Capture the cell that displays the provided text and extract its [x, y] central coordinate. 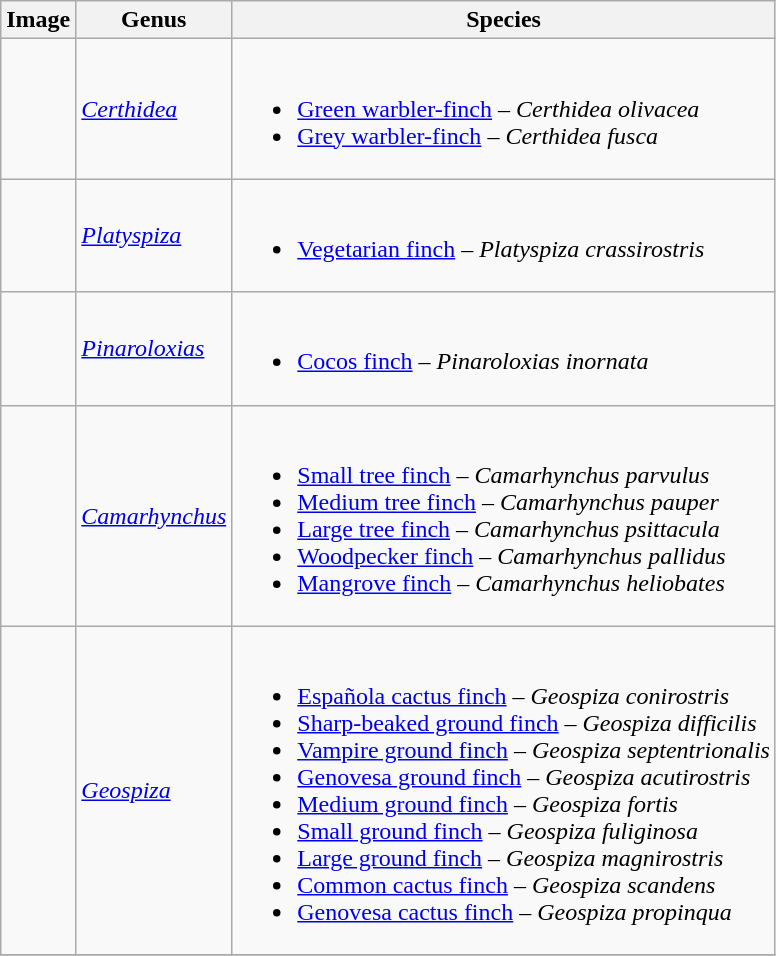
Cocos finch – Pinaroloxias inornata [504, 348]
Image [38, 20]
Pinaroloxias [154, 348]
Camarhynchus [154, 516]
Species [504, 20]
Platyspiza [154, 236]
Certhidea [154, 109]
Vegetarian finch – Platyspiza crassirostris [504, 236]
Green warbler-finch – Certhidea olivaceaGrey warbler-finch – Certhidea fusca [504, 109]
Genus [154, 20]
Geospiza [154, 790]
